Determine the (X, Y) coordinate at the center of the cell enclosing the given text.  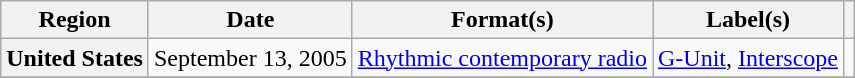
United States (75, 58)
Label(s) (748, 20)
September 13, 2005 (250, 58)
Format(s) (502, 20)
Date (250, 20)
Region (75, 20)
Rhythmic contemporary radio (502, 58)
G-Unit, Interscope (748, 58)
